Provide the (x, y) coordinate of the cell's center where the given text is located.  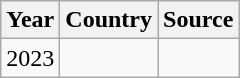
Source (198, 20)
Year (30, 20)
2023 (30, 58)
Country (109, 20)
